For the text-containing cell, return its midpoint in [x, y] coordinate format. 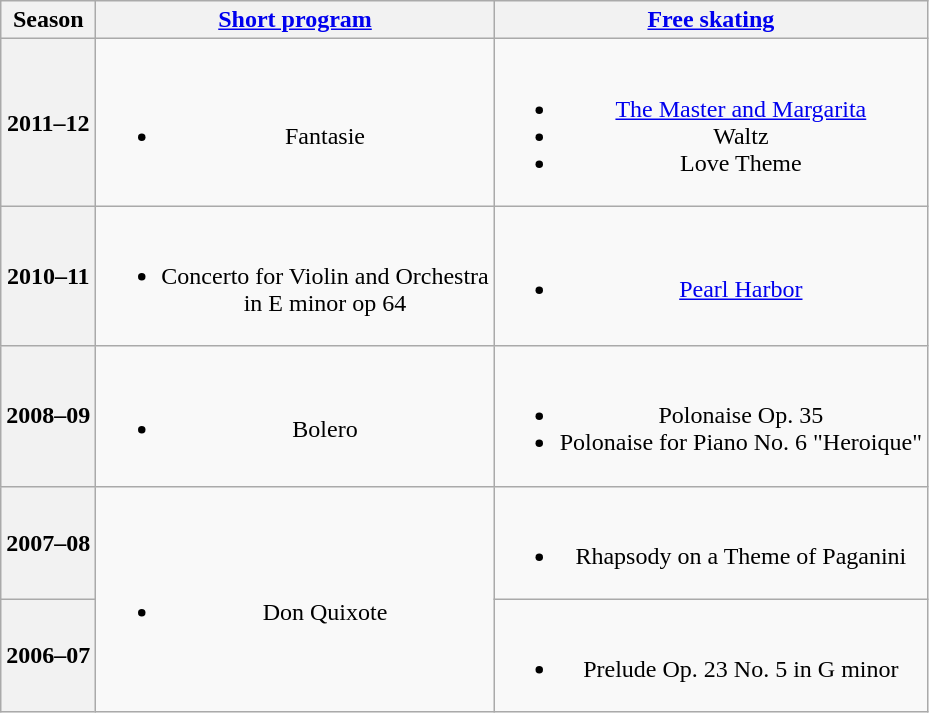
Don Quixote [295, 599]
Fantasie [295, 122]
2006–07 [48, 656]
Concerto for Violin and Orchestra in E minor op 64 [295, 276]
Rhapsody on a Theme of Paganini [710, 542]
2008–09 [48, 416]
Bolero [295, 416]
Prelude Op. 23 No. 5 in G minor [710, 656]
Free skating [710, 20]
2007–08 [48, 542]
Polonaise Op. 35 Polonaise for Piano No. 6 "Heroique" [710, 416]
Pearl Harbor [710, 276]
2010–11 [48, 276]
Season [48, 20]
Short program [295, 20]
2011–12 [48, 122]
The Master and Margarita WaltzLove Theme [710, 122]
